Output the [X, Y] coordinate of the center of the cell containing the given text.  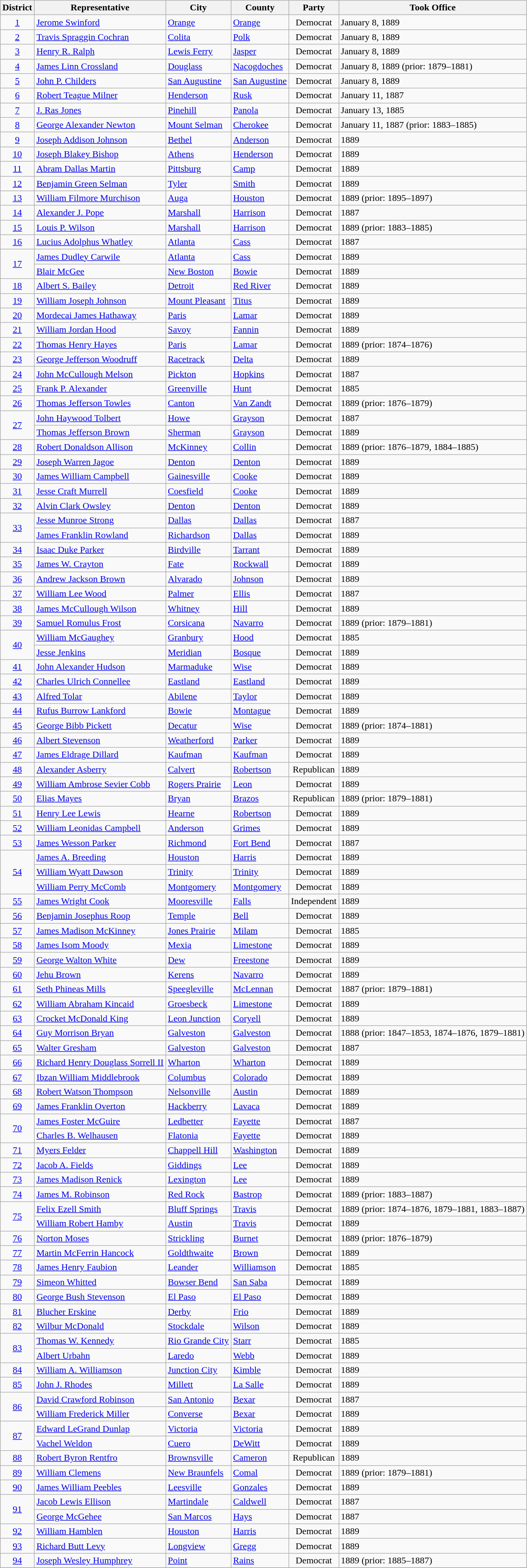
21 [17, 330]
Bell [260, 916]
20 [17, 315]
80 [17, 1297]
January 13, 1885 [433, 110]
Jesse Jenkins [100, 652]
Frank P. Alexander [100, 388]
Rains [260, 1560]
Collin [260, 447]
Tarrant [260, 550]
Calvert [198, 769]
6 [17, 95]
18 [17, 286]
68 [17, 1092]
Jasper [260, 52]
Hearne [198, 813]
Mount Pleasant [198, 301]
William Perry McComb [100, 886]
Abram Dallas Martin [100, 169]
Rusk [260, 95]
George Bibb Pickett [100, 725]
58 [17, 945]
Webb [260, 1355]
Leander [198, 1267]
Colita [198, 37]
Mordecai James Hathaway [100, 315]
Alexander Asberry [100, 769]
Hill [260, 608]
Williamson [260, 1267]
Richard Henry Douglass Sorrell II [100, 1062]
47 [17, 755]
Athens [198, 154]
Bastrop [260, 1194]
31 [17, 491]
Kimble [260, 1370]
Joseph Warren Jagoe [100, 462]
1889 (prior: 1885–1887) [433, 1560]
James A. Breeding [100, 857]
Pinehill [198, 110]
Ledbetter [198, 1121]
Bethel [198, 139]
Jacob Lewis Ellison [100, 1502]
Corsicana [198, 623]
William Clemens [100, 1473]
Leon [260, 784]
73 [17, 1180]
Thomas Jefferson Towles [100, 403]
James Eldrage Dillard [100, 755]
Rogers Prairie [198, 784]
Guy Morrison Bryan [100, 1033]
January 11, 1887 (prior: 1883–1885) [433, 125]
Thomas Jefferson Brown [100, 433]
Leesville [198, 1487]
James William Campbell [100, 476]
George Walton White [100, 960]
McKinney [198, 447]
Bluff Springs [198, 1209]
Jesse Munroe Strong [100, 520]
New Boston [198, 271]
Stockdale [198, 1326]
8 [17, 125]
Richard Butt Levy [100, 1546]
91 [17, 1509]
50 [17, 799]
Grimes [260, 828]
Richardson [198, 535]
Alvin Clark Owsley [100, 506]
Fannin [260, 330]
38 [17, 608]
J. Ras Jones [100, 110]
Benjamin Josephus Roop [100, 916]
Hackberry [198, 1106]
24 [17, 374]
93 [17, 1546]
61 [17, 989]
Party [314, 8]
William Leonidas Campbell [100, 828]
59 [17, 960]
Jesse Craft Murrell [100, 491]
42 [17, 682]
81 [17, 1311]
Palmer [198, 593]
Independent [314, 901]
23 [17, 359]
Myers Felder [100, 1150]
Representative [100, 8]
William Jordan Hood [100, 330]
McLennan [260, 989]
Temple [198, 916]
Delta [260, 359]
Auga [198, 198]
29 [17, 462]
Laredo [198, 1355]
Titus [260, 301]
9 [17, 139]
69 [17, 1106]
Blucher Erskine [100, 1311]
43 [17, 696]
Caldwell [260, 1502]
Camp [260, 169]
Mooresville [198, 901]
David Crawford Robinson [100, 1399]
Benjamin Green Selman [100, 184]
Henry R. Ralph [100, 52]
Montague [260, 711]
Frio [260, 1311]
92 [17, 1531]
Mexia [198, 945]
Felix Ezell Smith [100, 1209]
Robert Donaldson Allison [100, 447]
James M. Robinson [100, 1194]
Robert Byron Rentfro [100, 1458]
Giddings [198, 1165]
Nacogdoches [260, 66]
Bryan [198, 799]
Albert Urbahn [100, 1355]
John McCullough Melson [100, 374]
25 [17, 388]
James Wesson Parker [100, 843]
40 [17, 645]
George Alexander Newton [100, 125]
77 [17, 1253]
45 [17, 725]
District [17, 8]
Savoy [198, 330]
Lexington [198, 1180]
1889 (prior: 1883–1885) [433, 227]
Robert Watson Thompson [100, 1092]
Vachel Weldon [100, 1443]
75 [17, 1216]
82 [17, 1326]
Derby [198, 1311]
Milam [260, 931]
John Haywood Tolbert [100, 418]
Washington [260, 1150]
2 [17, 37]
Johnson [260, 579]
John J. Rhodes [100, 1385]
James Wright Cook [100, 901]
87 [17, 1436]
Kerens [198, 975]
27 [17, 425]
52 [17, 828]
30 [17, 476]
Tyler [198, 184]
John Alexander Hudson [100, 667]
1888 (prior: 1847–1853, 1874–1876, 1879–1881) [433, 1033]
Weatherford [198, 740]
32 [17, 506]
Speegleville [198, 989]
William Hamblen [100, 1531]
Red Rock [198, 1194]
Freestone [260, 960]
Fate [198, 564]
1889 (prior: 1876–1879, 1884–1885) [433, 447]
Smith [260, 184]
Converse [198, 1414]
Walter Gresham [100, 1048]
Whitney [198, 608]
Albert Stevenson [100, 740]
New Braunfels [198, 1473]
Elias Mayes [100, 799]
79 [17, 1282]
14 [17, 213]
William Robert Hamby [100, 1224]
Comal [260, 1473]
Simeon Whitted [100, 1282]
48 [17, 769]
85 [17, 1385]
George McGehee [100, 1516]
Thomas Henry Hayes [100, 344]
1 [17, 22]
Chappell Hill [198, 1150]
1889 (prior: 1874–1876) [433, 344]
Thomas W. Kennedy [100, 1341]
22 [17, 344]
26 [17, 403]
James Foster McGuire [100, 1121]
James Madison McKinney [100, 931]
Burnet [260, 1238]
64 [17, 1033]
Douglass [198, 66]
28 [17, 447]
Brownsville [198, 1458]
Joseph Wesley Humphrey [100, 1560]
33 [17, 528]
George Jefferson Woodruff [100, 359]
Isaac Duke Parker [100, 550]
1889 (prior: 1874–1881) [433, 725]
Ellis [260, 593]
Coesfield [198, 491]
17 [17, 264]
James Isom Moody [100, 945]
34 [17, 550]
Jacob A. Fields [100, 1165]
Mount Selman [198, 125]
Brazos [260, 799]
Parker [260, 740]
William McGaughey [100, 637]
Groesbeck [198, 1004]
1887 (prior: 1879–1881) [433, 989]
Albert S. Bailey [100, 286]
Point [198, 1560]
Andrew Jackson Brown [100, 579]
53 [17, 843]
67 [17, 1077]
James Franklin Rowland [100, 535]
5 [17, 81]
56 [17, 916]
Seth Phineas Mills [100, 989]
Edward LeGrand Dunlap [100, 1429]
Gonzales [260, 1487]
49 [17, 784]
William Abraham Kincaid [100, 1004]
Strickling [198, 1238]
County [260, 8]
City [198, 8]
Charles B. Welhausen [100, 1136]
Lucius Adolphus Whatley [100, 242]
William Lee Wood [100, 593]
Gainesville [198, 476]
Alexander J. Pope [100, 213]
Sherman [198, 433]
James Madison Renick [100, 1180]
January 8, 1889 (prior: 1879–1881) [433, 66]
13 [17, 198]
Wilson [260, 1326]
San Saba [260, 1282]
William Ambrose Sevier Cobb [100, 784]
San Antonio [198, 1399]
Meridian [198, 652]
Richmond [198, 843]
James Franklin Overton [100, 1106]
James William Peebles [100, 1487]
10 [17, 154]
1889 (prior: 1895–1897) [433, 198]
46 [17, 740]
37 [17, 593]
Jones Prairie [198, 931]
Hopkins [260, 374]
Rio Grande City [198, 1341]
60 [17, 975]
Columbus [198, 1077]
62 [17, 1004]
76 [17, 1238]
3 [17, 52]
44 [17, 711]
1889 (prior: 1883–1887) [433, 1194]
Bosque [260, 652]
DeWitt [260, 1443]
35 [17, 564]
57 [17, 931]
John P. Childers [100, 81]
Detroit [198, 286]
Bowser Bend [198, 1282]
George Bush Stevenson [100, 1297]
Coryell [260, 1018]
41 [17, 667]
83 [17, 1348]
Louis P. Wilson [100, 227]
Decatur [198, 725]
39 [17, 623]
51 [17, 813]
William A. Williamson [100, 1370]
Greenville [198, 388]
Dew [198, 960]
89 [17, 1473]
Goldthwaite [198, 1253]
Nelsonville [198, 1092]
Took Office [433, 8]
19 [17, 301]
Blair McGee [100, 271]
Pittsburg [198, 169]
70 [17, 1128]
Hays [260, 1516]
Millett [198, 1385]
66 [17, 1062]
Hunt [260, 388]
54 [17, 872]
71 [17, 1150]
Junction City [198, 1370]
James Henry Faubion [100, 1267]
Lavaca [260, 1106]
Polk [260, 37]
72 [17, 1165]
Starr [260, 1341]
Rufus Burrow Lankford [100, 711]
84 [17, 1370]
Cameron [260, 1458]
Charles Ulrich Connellee [100, 682]
Birdville [198, 550]
January 11, 1887 [433, 95]
Henry Lee Lewis [100, 813]
Gregg [260, 1546]
William Wyatt Dawson [100, 872]
1889 (prior: 1874–1876, 1879–1881, 1883–1887) [433, 1209]
Racetrack [198, 359]
16 [17, 242]
Samuel Romulus Frost [100, 623]
Joseph Blakey Bishop [100, 154]
Ibzan William Middlebrook [100, 1077]
Alfred Tolar [100, 696]
James W. Crayton [100, 564]
Joseph Addison Johnson [100, 139]
William Frederick Miller [100, 1414]
Crocket McDonald King [100, 1018]
Lewis Ferry [198, 52]
San Marcos [198, 1516]
Pickton [198, 374]
Marmaduke [198, 667]
Van Zandt [260, 403]
Cuero [198, 1443]
Hood [260, 637]
Robert Teague Milner [100, 95]
Fort Bend [260, 843]
Jehu Brown [100, 975]
Granbury [198, 637]
Cherokee [260, 125]
James Linn Crossland [100, 66]
Rockwall [260, 564]
Travis Spraggin Cochran [100, 37]
Norton Moses [100, 1238]
94 [17, 1560]
William Joseph Johnson [100, 301]
36 [17, 579]
Falls [260, 901]
Brown [260, 1253]
Red River [260, 286]
74 [17, 1194]
Longview [198, 1546]
Panola [260, 110]
78 [17, 1267]
55 [17, 901]
Wilbur McDonald [100, 1326]
James Dudley Carwile [100, 257]
Howe [198, 418]
Colorado [260, 1077]
86 [17, 1407]
Alvarado [198, 579]
12 [17, 184]
Martindale [198, 1502]
88 [17, 1458]
James McCullough Wilson [100, 608]
Canton [198, 403]
Flatonia [198, 1136]
La Salle [260, 1385]
63 [17, 1018]
Martin McFerrin Hancock [100, 1253]
Leon Junction [198, 1018]
Jerome Swinford [100, 22]
11 [17, 169]
90 [17, 1487]
15 [17, 227]
65 [17, 1048]
Taylor [260, 696]
Abilene [198, 696]
4 [17, 66]
William Filmore Murchison [100, 198]
7 [17, 110]
